From the cell containing the given text, extract its center point as [X, Y] coordinate. 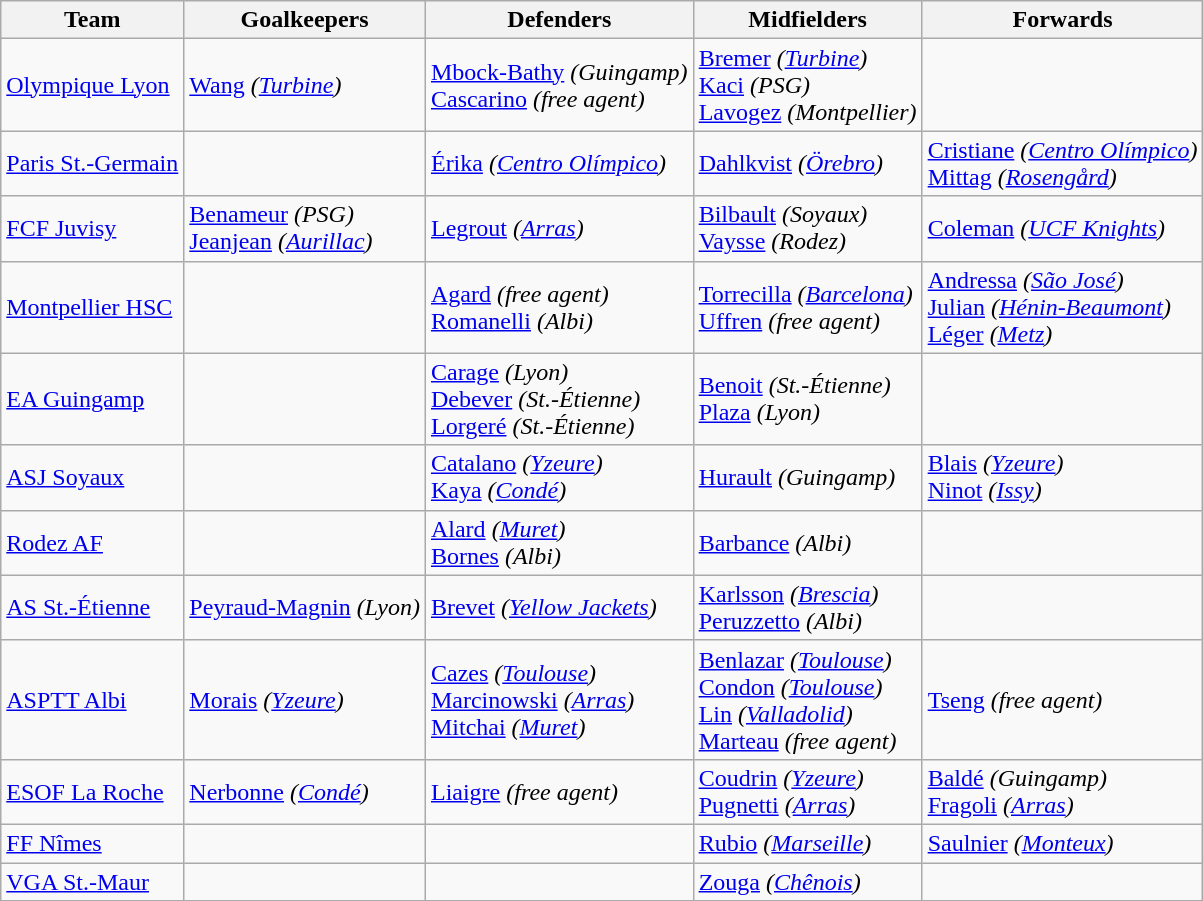
Zouga (Chênois) [808, 881]
Coleman (UCF Knights) [1062, 228]
Rubio (Marseille) [808, 843]
Cazes (Toulouse)Marcinowski (Arras)Mitchai (Muret) [559, 700]
Benoit (St.-Étienne)Plaza (Lyon) [808, 399]
ASPTT Albi [92, 700]
Peyraud-Magnin (Lyon) [305, 608]
ESOF La Roche [92, 792]
FCF Juvisy [92, 228]
Andressa (São José)Julian (Hénin-Beaumont)Léger (Metz) [1062, 307]
Bilbault (Soyaux)Vaysse (Rodez) [808, 228]
Rodez AF [92, 542]
Cristiane (Centro Olímpico) Mittag (Rosengård) [1062, 164]
VGA St.-Maur [92, 881]
Carage (Lyon)Debever (St.-Étienne)Lorgeré (St.-Étienne) [559, 399]
Hurault (Guingamp) [808, 478]
Paris St.-Germain [92, 164]
Alard (Muret)Bornes (Albi) [559, 542]
Morais (Yzeure) [305, 700]
FF Nîmes [92, 843]
Saulnier (Monteux) [1062, 843]
Tseng (free agent) [1062, 700]
Dahlkvist (Örebro) [808, 164]
Bremer (Turbine)Kaci (PSG)Lavogez (Montpellier) [808, 85]
Mbock-Bathy (Guingamp)Cascarino (free agent) [559, 85]
ASJ Soyaux [92, 478]
Goalkeepers [305, 20]
Defenders [559, 20]
Midfielders [808, 20]
Barbance (Albi) [808, 542]
AS St.-Étienne [92, 608]
Team [92, 20]
Catalano (Yzeure)Kaya (Condé) [559, 478]
Érika (Centro Olímpico) [559, 164]
Blais (Yzeure)Ninot (Issy) [1062, 478]
Torrecilla (Barcelona)Uffren (free agent) [808, 307]
Agard (free agent)Romanelli (Albi) [559, 307]
Wang (Turbine) [305, 85]
Coudrin (Yzeure)Pugnetti (Arras) [808, 792]
Olympique Lyon [92, 85]
Benameur (PSG)Jeanjean (Aurillac) [305, 228]
Brevet (Yellow Jackets) [559, 608]
Baldé (Guingamp)Fragoli (Arras) [1062, 792]
Liaigre (free agent) [559, 792]
Benlazar (Toulouse)Condon (Toulouse) Lin (Valladolid)Marteau (free agent) [808, 700]
Legrout (Arras) [559, 228]
Nerbonne (Condé) [305, 792]
EA Guingamp [92, 399]
Montpellier HSC [92, 307]
Karlsson (Brescia)Peruzzetto (Albi) [808, 608]
Forwards [1062, 20]
